Detect which cell encompasses the target text, then output its [X, Y] center coordinate. 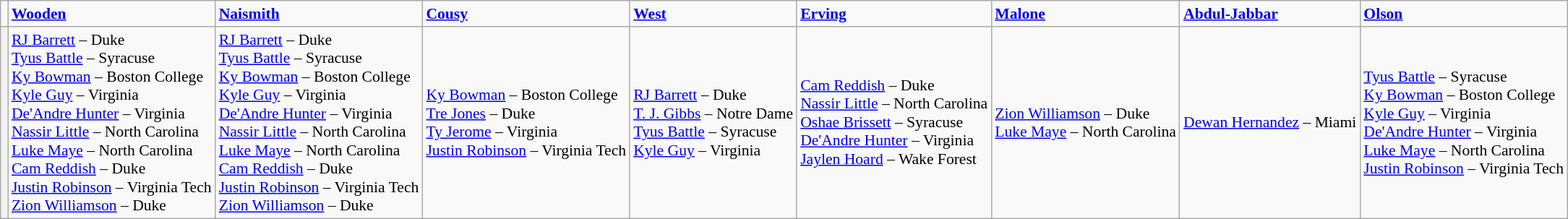
Cam Reddish – Duke Nassir Little – North Carolina Oshae Brissett – Syracuse De'Andre Hunter – Virginia Jaylen Hoard – Wake Forest [894, 123]
Malone [1086, 14]
Ky Bowman – Boston College Tre Jones – Duke Ty Jerome – Virginia Justin Robinson – Virginia Tech [526, 123]
Olson [1463, 14]
Erving [894, 14]
West [713, 14]
Wooden [111, 14]
Dewan Hernandez – Miami [1269, 123]
Zion Williamson – Duke Luke Maye – North Carolina [1086, 123]
Cousy [526, 14]
RJ Barrett – Duke T. J. Gibbs – Notre Dame Tyus Battle – Syracuse Kyle Guy – Virginia [713, 123]
Abdul-Jabbar [1269, 14]
Naismith [320, 14]
